Locate the cell with the specified text and output its (X, Y) center coordinate. 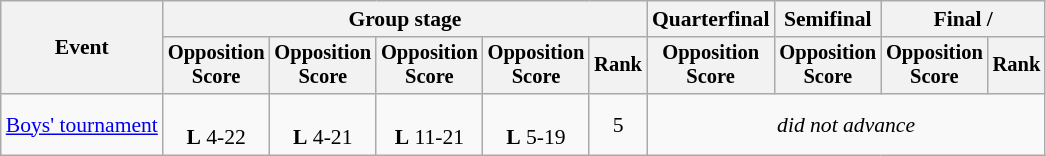
Quarterfinal (711, 19)
L 4-22 (216, 124)
L 4-21 (322, 124)
Boys' tournament (82, 124)
5 (618, 124)
L 5-19 (536, 124)
L 11-21 (430, 124)
did not advance (846, 124)
Event (82, 48)
Group stage (405, 19)
Semifinal (828, 19)
Final / (963, 19)
